Return (X, Y) of the center of cell containing provided text 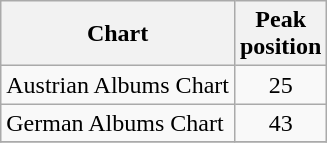
Chart (118, 34)
25 (280, 85)
43 (280, 123)
German Albums Chart (118, 123)
Peakposition (280, 34)
Austrian Albums Chart (118, 85)
